Output the [X, Y] coordinate of the center of the cell containing the given text.  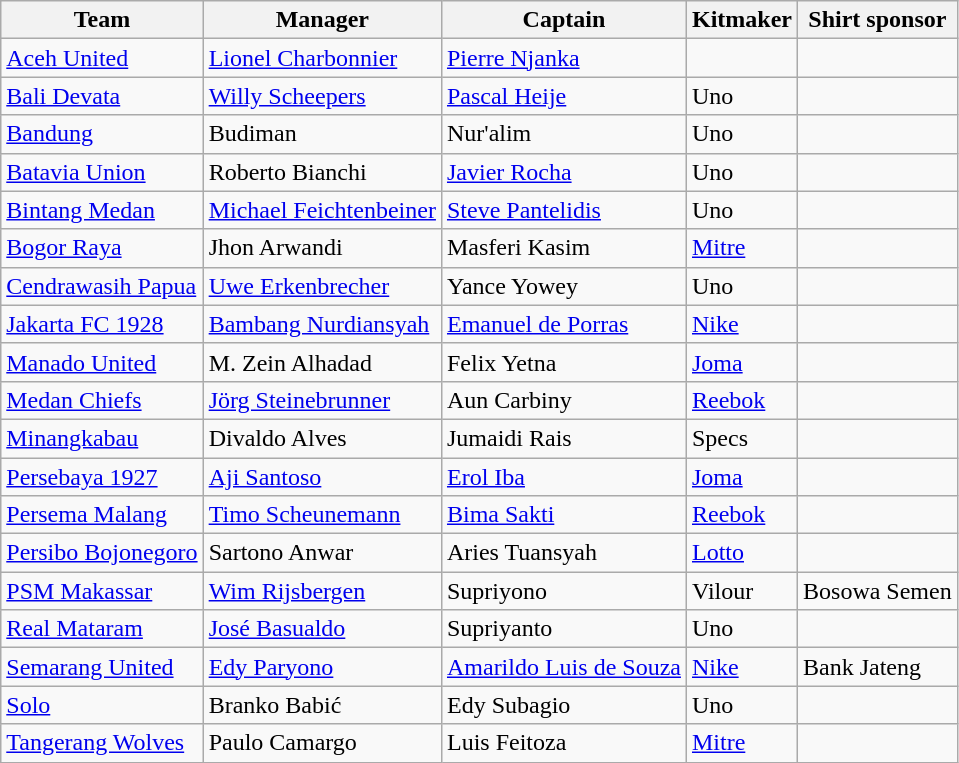
Paulo Camargo [322, 743]
Divaldo Alves [322, 438]
Real Mataram [102, 629]
Yance Yowey [564, 286]
Budiman [322, 134]
Persema Malang [102, 515]
Sartono Anwar [322, 553]
Lotto [742, 553]
Jörg Steinebrunner [322, 400]
Supriyanto [564, 629]
Willy Scheepers [322, 96]
Wim Rijsbergen [322, 591]
Shirt sponsor [878, 20]
Tangerang Wolves [102, 743]
Uwe Erkenbrecher [322, 286]
Cendrawasih Papua [102, 286]
Solo [102, 705]
Bank Jateng [878, 667]
Michael Feichtenbeiner [322, 210]
Edy Paryono [322, 667]
Aji Santoso [322, 477]
Team [102, 20]
Aceh United [102, 58]
Steve Pantelidis [564, 210]
Felix Yetna [564, 362]
Lionel Charbonnier [322, 58]
Semarang United [102, 667]
Roberto Bianchi [322, 172]
Aries Tuansyah [564, 553]
Bintang Medan [102, 210]
Nur'alim [564, 134]
Branko Babić [322, 705]
Pascal Heije [564, 96]
Pierre Njanka [564, 58]
PSM Makassar [102, 591]
Bambang Nurdiansyah [322, 324]
Vilour [742, 591]
Bogor Raya [102, 248]
Timo Scheunemann [322, 515]
Captain [564, 20]
Medan Chiefs [102, 400]
Persibo Bojonegoro [102, 553]
Manado United [102, 362]
Aun Carbiny [564, 400]
Bali Devata [102, 96]
José Basualdo [322, 629]
Minangkabau [102, 438]
Bima Sakti [564, 515]
Supriyono [564, 591]
Jakarta FC 1928 [102, 324]
Erol Iba [564, 477]
Bosowa Semen [878, 591]
Masferi Kasim [564, 248]
Javier Rocha [564, 172]
Kitmaker [742, 20]
Batavia Union [102, 172]
Jumaidi Rais [564, 438]
M. Zein Alhadad [322, 362]
Emanuel de Porras [564, 324]
Jhon Arwandi [322, 248]
Luis Feitoza [564, 743]
Persebaya 1927 [102, 477]
Amarildo Luis de Souza [564, 667]
Specs [742, 438]
Edy Subagio [564, 705]
Manager [322, 20]
Bandung [102, 134]
